Pinpoint the cell where the given text exists, returning its [X, Y] midpoint coordinate. 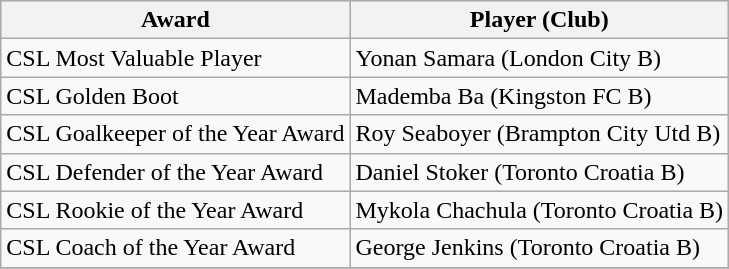
Yonan Samara (London City B) [540, 58]
Mykola Chachula (Toronto Croatia B) [540, 210]
CSL Coach of the Year Award [176, 248]
Roy Seaboyer (Brampton City Utd B) [540, 134]
CSL Most Valuable Player [176, 58]
CSL Defender of the Year Award [176, 172]
Award [176, 20]
George Jenkins (Toronto Croatia B) [540, 248]
Player (Club) [540, 20]
Mademba Ba (Kingston FC B) [540, 96]
CSL Golden Boot [176, 96]
CSL Goalkeeper of the Year Award [176, 134]
CSL Rookie of the Year Award [176, 210]
Daniel Stoker (Toronto Croatia B) [540, 172]
